Output the [X, Y] coordinate of the center of the cell containing the given text.  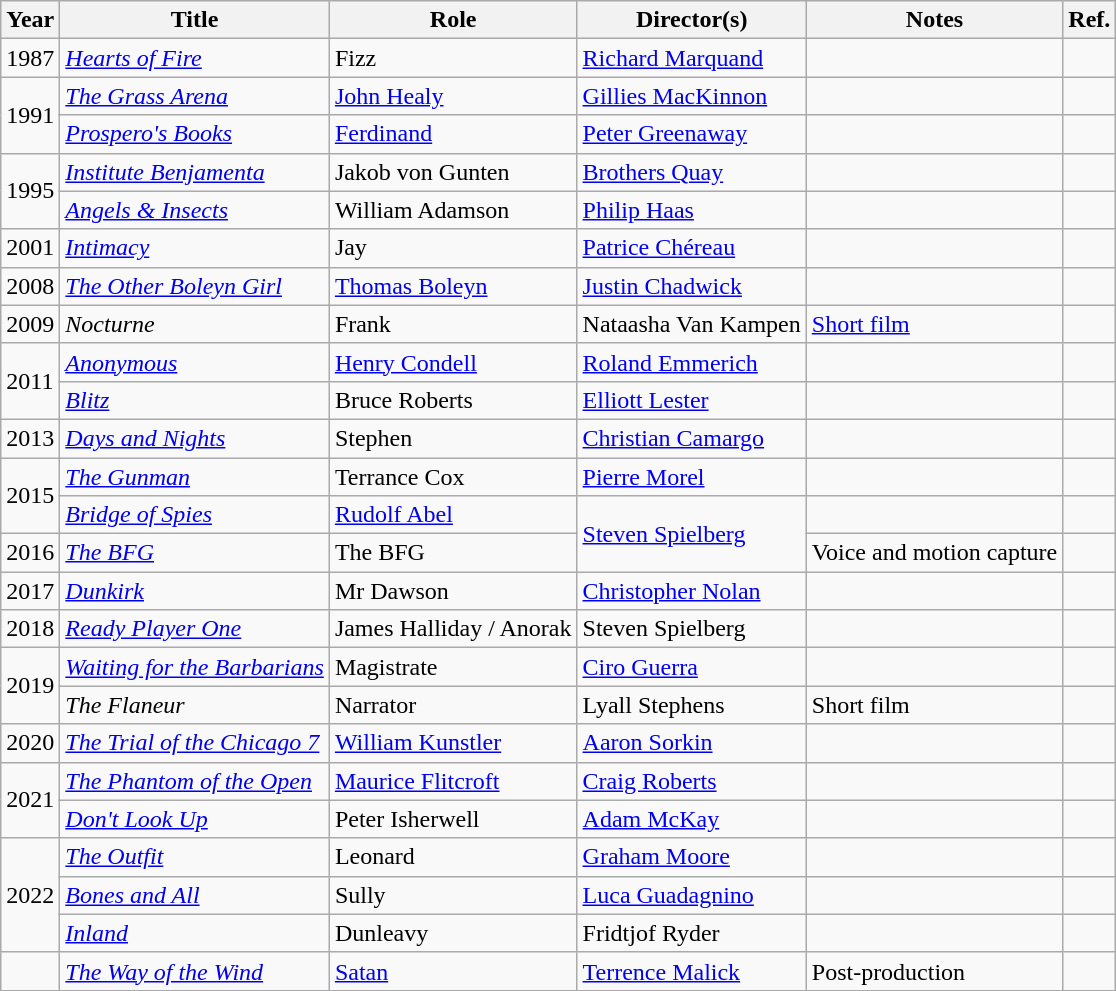
Magistrate [453, 667]
Year [30, 20]
2013 [30, 438]
Anonymous [195, 362]
2016 [30, 553]
Ref. [1090, 20]
Ciro Guerra [692, 667]
Peter Isherwell [453, 819]
Dunkirk [195, 591]
William Kunstler [453, 743]
1995 [30, 191]
Fridtjof Ryder [692, 933]
Notes [934, 20]
2015 [30, 496]
Satan [453, 971]
Rudolf Abel [453, 515]
Inland [195, 933]
John Healy [453, 96]
The Gunman [195, 477]
2021 [30, 800]
Patrice Chéreau [692, 248]
Terrence Malick [692, 971]
Justin Chadwick [692, 286]
Post-production [934, 971]
2001 [30, 248]
The Phantom of the Open [195, 781]
2019 [30, 686]
Stephen [453, 438]
2009 [30, 324]
Days and Nights [195, 438]
The Outfit [195, 857]
Institute Benjamenta [195, 172]
Roland Emmerich [692, 362]
Pierre Morel [692, 477]
1991 [30, 115]
1987 [30, 58]
Frank [453, 324]
Christian Camargo [692, 438]
Role [453, 20]
2017 [30, 591]
Nataasha Van Kampen [692, 324]
2022 [30, 895]
Bridge of Spies [195, 515]
Aaron Sorkin [692, 743]
Adam McKay [692, 819]
Sully [453, 895]
Ready Player One [195, 629]
Henry Condell [453, 362]
The Trial of the Chicago 7 [195, 743]
2008 [30, 286]
Don't Look Up [195, 819]
Terrance Cox [453, 477]
The Grass Arena [195, 96]
Hearts of Fire [195, 58]
Ferdinand [453, 134]
Christopher Nolan [692, 591]
2020 [30, 743]
Gillies MacKinnon [692, 96]
Richard Marquand [692, 58]
Craig Roberts [692, 781]
Dunleavy [453, 933]
Philip Haas [692, 210]
2011 [30, 381]
Luca Guadagnino [692, 895]
Intimacy [195, 248]
Waiting for the Barbarians [195, 667]
Thomas Boleyn [453, 286]
Elliott Lester [692, 400]
Leonard [453, 857]
2018 [30, 629]
Title [195, 20]
Brothers Quay [692, 172]
Jakob von Gunten [453, 172]
Director(s) [692, 20]
Narrator [453, 705]
Lyall Stephens [692, 705]
The Flaneur [195, 705]
Jay [453, 248]
The Other Boleyn Girl [195, 286]
Nocturne [195, 324]
Voice and motion capture [934, 553]
Prospero's Books [195, 134]
Angels & Insects [195, 210]
Fizz [453, 58]
James Halliday / Anorak [453, 629]
Peter Greenaway [692, 134]
Bruce Roberts [453, 400]
Mr Dawson [453, 591]
Bones and All [195, 895]
William Adamson [453, 210]
Graham Moore [692, 857]
Blitz [195, 400]
Maurice Flitcroft [453, 781]
The Way of the Wind [195, 971]
